Return (x, y) of the center of cell containing provided text 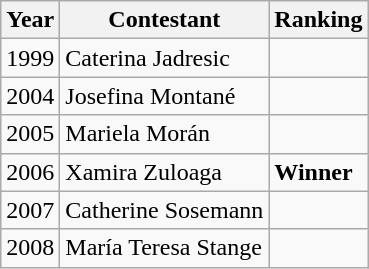
Year (30, 20)
Xamira Zuloaga (164, 172)
1999 (30, 58)
2006 (30, 172)
Catherine Sosemann (164, 210)
2005 (30, 134)
Ranking (318, 20)
María Teresa Stange (164, 248)
Contestant (164, 20)
Caterina Jadresic (164, 58)
Josefina Montané (164, 96)
2007 (30, 210)
Mariela Morán (164, 134)
2008 (30, 248)
2004 (30, 96)
Winner (318, 172)
